Locate the cell with the specified text and output its (X, Y) center coordinate. 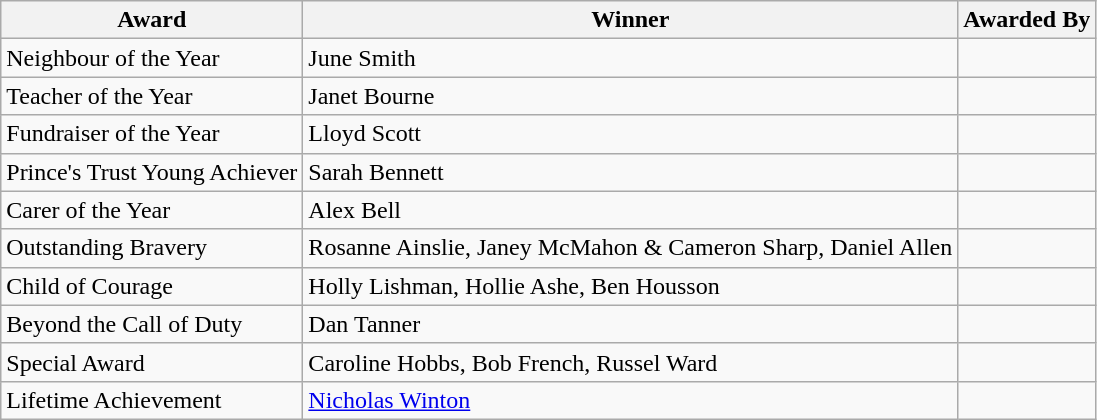
Rosanne Ainslie, Janey McMahon & Cameron Sharp, Daniel Allen (630, 248)
Beyond the Call of Duty (152, 324)
Dan Tanner (630, 324)
Prince's Trust Young Achiever (152, 172)
Nicholas Winton (630, 400)
Child of Courage (152, 286)
Lloyd Scott (630, 134)
Fundraiser of the Year (152, 134)
Teacher of the Year (152, 96)
Holly Lishman, Hollie Ashe, Ben Housson (630, 286)
Janet Bourne (630, 96)
Outstanding Bravery (152, 248)
June Smith (630, 58)
Lifetime Achievement (152, 400)
Carer of the Year (152, 210)
Sarah Bennett (630, 172)
Winner (630, 20)
Caroline Hobbs, Bob French, Russel Ward (630, 362)
Neighbour of the Year (152, 58)
Awarded By (1027, 20)
Special Award (152, 362)
Award (152, 20)
Alex Bell (630, 210)
